Extract the (x, y) coordinate from the center of the cell holding the provided text.  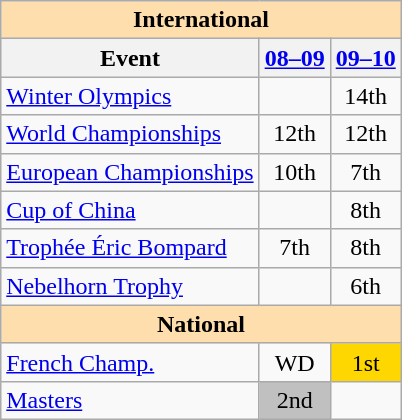
National (201, 324)
European Championships (130, 172)
08–09 (294, 58)
14th (366, 96)
French Champ. (130, 362)
1st (366, 362)
Cup of China (130, 210)
6th (366, 286)
Nebelhorn Trophy (130, 286)
Masters (130, 400)
World Championships (130, 134)
Event (130, 58)
International (201, 20)
2nd (294, 400)
Trophée Éric Bompard (130, 248)
09–10 (366, 58)
Winter Olympics (130, 96)
WD (294, 362)
10th (294, 172)
